For the text-containing cell, return its midpoint in (X, Y) coordinate format. 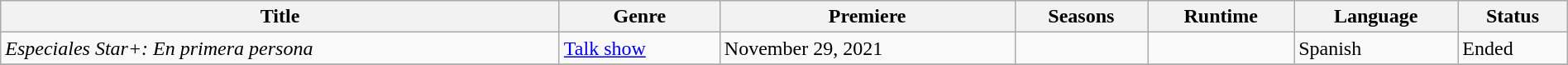
Premiere (867, 17)
Status (1513, 17)
Seasons (1082, 17)
Ended (1513, 48)
Runtime (1221, 17)
Especiales Star+: En primera persona (280, 48)
Language (1376, 17)
Title (280, 17)
Genre (639, 17)
November 29, 2021 (867, 48)
Talk show (639, 48)
Spanish (1376, 48)
